Scan for the cell matching the given text and deliver its [X, Y] coordinate at center. 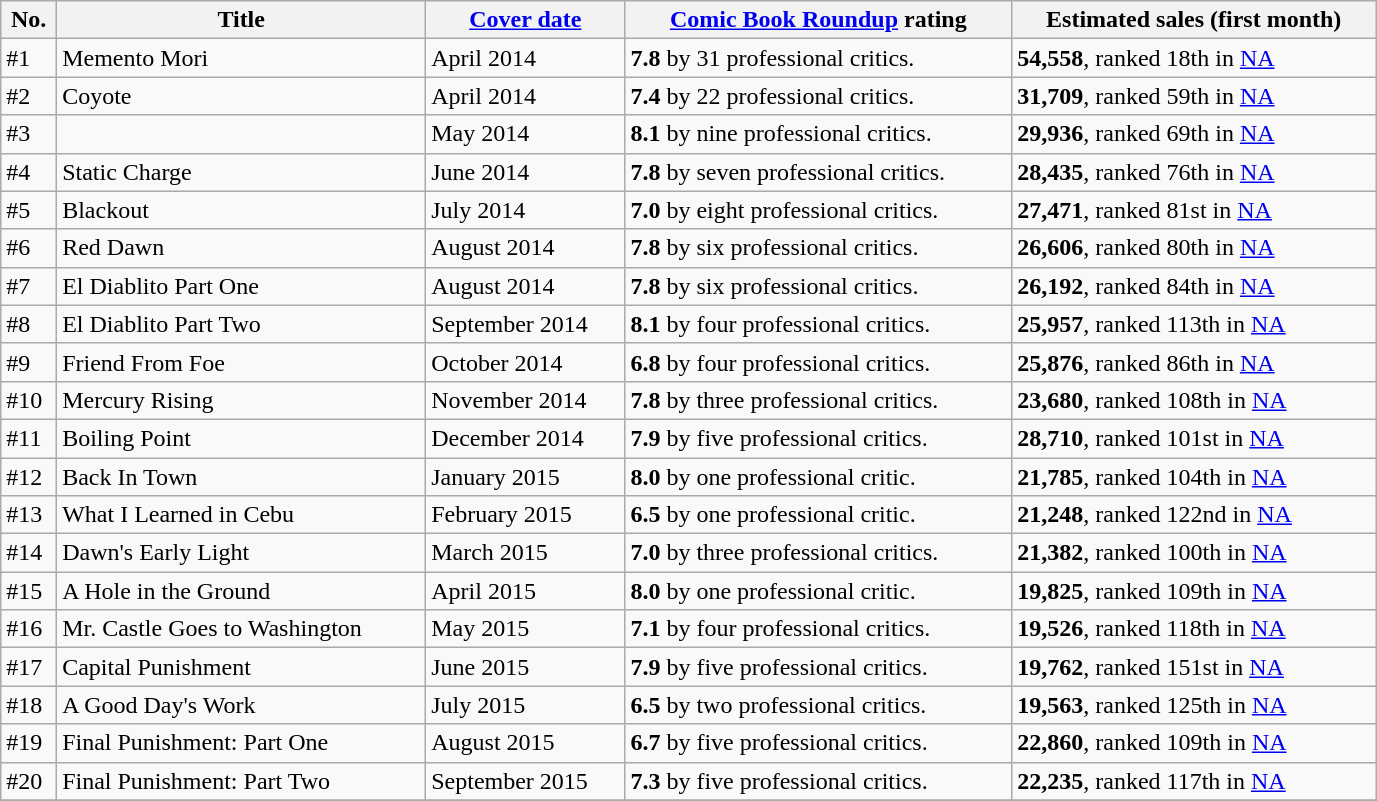
April 2015 [526, 591]
Coyote [242, 96]
26,192, ranked 84th in NA [1194, 286]
8.1 by nine professional critics. [818, 134]
26,606, ranked 80th in NA [1194, 248]
19,563, ranked 125th in NA [1194, 705]
Back In Town [242, 477]
July 2014 [526, 210]
February 2015 [526, 515]
#3 [29, 134]
#17 [29, 667]
#10 [29, 400]
September 2015 [526, 781]
#15 [29, 591]
7.8 by seven professional critics. [818, 172]
A Good Day's Work [242, 705]
7.1 by four professional critics. [818, 629]
7.4 by 22 professional critics. [818, 96]
A Hole in the Ground [242, 591]
Blackout [242, 210]
Static Charge [242, 172]
23,680, ranked 108th in NA [1194, 400]
#13 [29, 515]
What I Learned in Cebu [242, 515]
21,785, ranked 104th in NA [1194, 477]
Final Punishment: Part One [242, 743]
19,762, ranked 151st in NA [1194, 667]
#1 [29, 58]
7.8 by three professional critics. [818, 400]
#11 [29, 438]
6.7 by five professional critics. [818, 743]
December 2014 [526, 438]
May 2015 [526, 629]
19,825, ranked 109th in NA [1194, 591]
29,936, ranked 69th in NA [1194, 134]
Red Dawn [242, 248]
Capital Punishment [242, 667]
21,382, ranked 100th in NA [1194, 553]
6.5 by one professional critic. [818, 515]
Title [242, 20]
Mercury Rising [242, 400]
June 2014 [526, 172]
27,471, ranked 81st in NA [1194, 210]
#19 [29, 743]
#18 [29, 705]
July 2015 [526, 705]
Memento Mori [242, 58]
28,710, ranked 101st in NA [1194, 438]
Comic Book Roundup rating [818, 20]
Friend From Foe [242, 362]
Cover date [526, 20]
El Diablito Part One [242, 286]
El Diablito Part Two [242, 324]
25,876, ranked 86th in NA [1194, 362]
Estimated sales (first month) [1194, 20]
Mr. Castle Goes to Washington [242, 629]
#6 [29, 248]
October 2014 [526, 362]
7.0 by eight professional critics. [818, 210]
No. [29, 20]
#14 [29, 553]
#7 [29, 286]
#8 [29, 324]
May 2014 [526, 134]
7.0 by three professional critics. [818, 553]
7.8 by 31 professional critics. [818, 58]
Final Punishment: Part Two [242, 781]
7.3 by five professional critics. [818, 781]
August 2015 [526, 743]
#4 [29, 172]
November 2014 [526, 400]
8.1 by four professional critics. [818, 324]
19,526, ranked 118th in NA [1194, 629]
March 2015 [526, 553]
September 2014 [526, 324]
22,860, ranked 109th in NA [1194, 743]
54,558, ranked 18th in NA [1194, 58]
#2 [29, 96]
#12 [29, 477]
22,235, ranked 117th in NA [1194, 781]
June 2015 [526, 667]
28,435, ranked 76th in NA [1194, 172]
#20 [29, 781]
6.5 by two professional critics. [818, 705]
21,248, ranked 122nd in NA [1194, 515]
#9 [29, 362]
January 2015 [526, 477]
Boiling Point [242, 438]
#5 [29, 210]
31,709, ranked 59th in NA [1194, 96]
#16 [29, 629]
6.8 by four professional critics. [818, 362]
Dawn's Early Light [242, 553]
25,957, ranked 113th in NA [1194, 324]
